Return the (x, y) coordinate for the center point of the cell that contains the specified text.  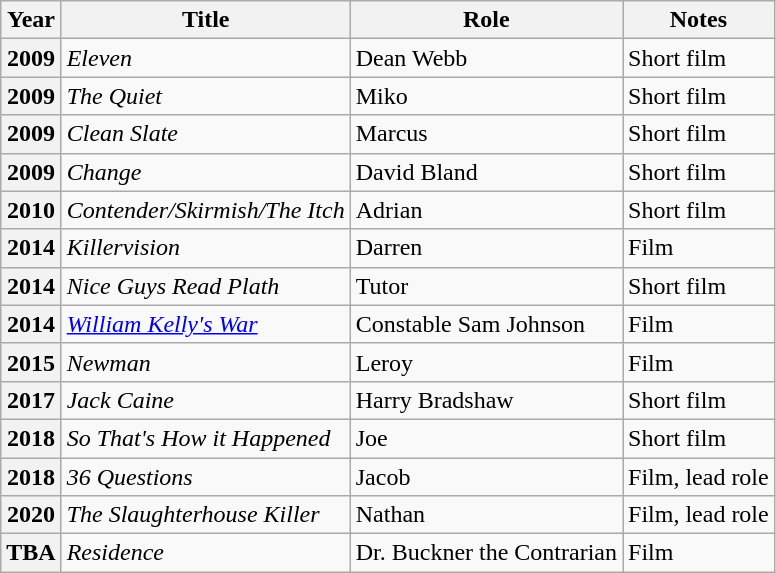
2020 (31, 515)
Newman (206, 362)
Dean Webb (486, 58)
Title (206, 20)
Nice Guys Read Plath (206, 286)
The Quiet (206, 96)
Joe (486, 438)
Eleven (206, 58)
Year (31, 20)
Contender/Skirmish/The Itch (206, 210)
David Bland (486, 172)
Role (486, 20)
Dr. Buckner the Contrarian (486, 553)
Clean Slate (206, 134)
Jack Caine (206, 400)
Residence (206, 553)
TBA (31, 553)
Nathan (486, 515)
36 Questions (206, 477)
2017 (31, 400)
Tutor (486, 286)
Marcus (486, 134)
Killervision (206, 248)
Change (206, 172)
Adrian (486, 210)
The Slaughterhouse Killer (206, 515)
2015 (31, 362)
2010 (31, 210)
So That's How it Happened (206, 438)
Harry Bradshaw (486, 400)
William Kelly's War (206, 324)
Darren (486, 248)
Leroy (486, 362)
Constable Sam Johnson (486, 324)
Jacob (486, 477)
Miko (486, 96)
Notes (699, 20)
